Return [x, y] of the center of cell containing provided text 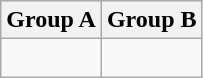
Group A [52, 20]
Group B [152, 20]
